Extract the (x, y) coordinate from the center of the cell holding the provided text.  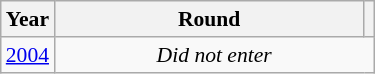
Round (209, 19)
Year (28, 19)
Did not enter (214, 55)
2004 (28, 55)
